Capture the cell that displays the provided text and extract its [x, y] central coordinate. 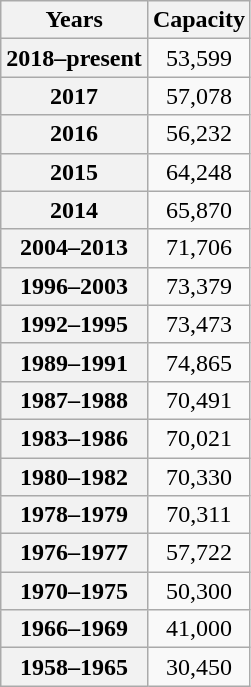
57,078 [198, 96]
1983–1986 [74, 438]
57,722 [198, 553]
Capacity [198, 20]
65,870 [198, 210]
73,379 [198, 286]
73,473 [198, 324]
74,865 [198, 362]
2016 [74, 134]
50,300 [198, 591]
2004–2013 [74, 248]
1992–1995 [74, 324]
2017 [74, 96]
70,311 [198, 515]
30,450 [198, 667]
70,021 [198, 438]
1978–1979 [74, 515]
1966–1969 [74, 629]
1958–1965 [74, 667]
1987–1988 [74, 400]
1989–1991 [74, 362]
1980–1982 [74, 477]
56,232 [198, 134]
2014 [74, 210]
1976–1977 [74, 553]
Years [74, 20]
2015 [74, 172]
64,248 [198, 172]
70,330 [198, 477]
53,599 [198, 58]
41,000 [198, 629]
71,706 [198, 248]
1970–1975 [74, 591]
1996–2003 [74, 286]
2018–present [74, 58]
70,491 [198, 400]
